Output the [X, Y] coordinate of the center of the cell containing the given text.  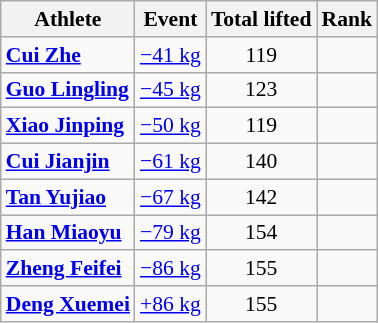
−86 kg [170, 269]
Rank [348, 19]
Xiao Jinping [68, 126]
154 [262, 233]
Han Miaoyu [68, 233]
+86 kg [170, 304]
−67 kg [170, 197]
Cui Jianjin [68, 162]
Guo Lingling [68, 90]
Cui Zhe [68, 55]
123 [262, 90]
Zheng Feifei [68, 269]
−41 kg [170, 55]
−50 kg [170, 126]
Athlete [68, 19]
Deng Xuemei [68, 304]
−79 kg [170, 233]
Tan Yujiao [68, 197]
Total lifted [262, 19]
Event [170, 19]
−61 kg [170, 162]
142 [262, 197]
−45 kg [170, 90]
140 [262, 162]
